Return the [x, y] coordinate for the center point of the cell that contains the specified text.  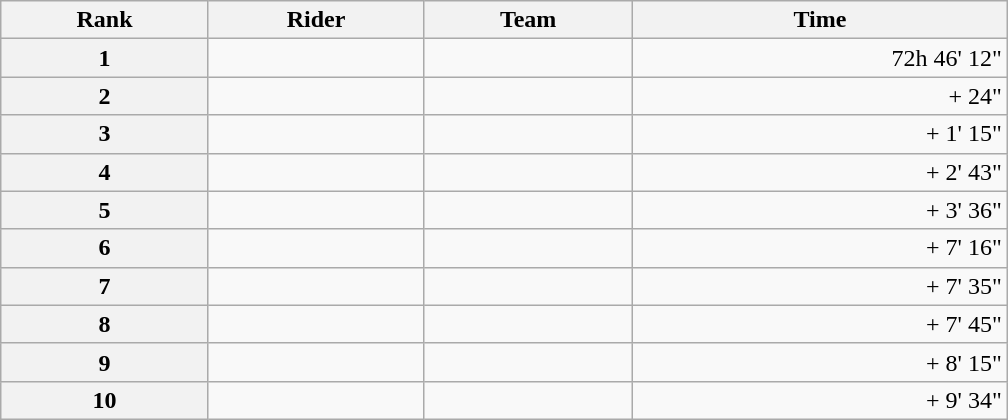
Rank [104, 20]
+ 7' 35" [820, 286]
2 [104, 96]
+ 8' 15" [820, 362]
Time [820, 20]
+ 24" [820, 96]
+ 1' 15" [820, 134]
7 [104, 286]
+ 7' 45" [820, 324]
1 [104, 58]
6 [104, 248]
10 [104, 400]
4 [104, 172]
9 [104, 362]
+ 2' 43" [820, 172]
+ 7' 16" [820, 248]
5 [104, 210]
8 [104, 324]
72h 46' 12" [820, 58]
Team [528, 20]
+ 3' 36" [820, 210]
Rider [316, 20]
+ 9' 34" [820, 400]
3 [104, 134]
